Locate the cell with the specified text and output its [X, Y] center coordinate. 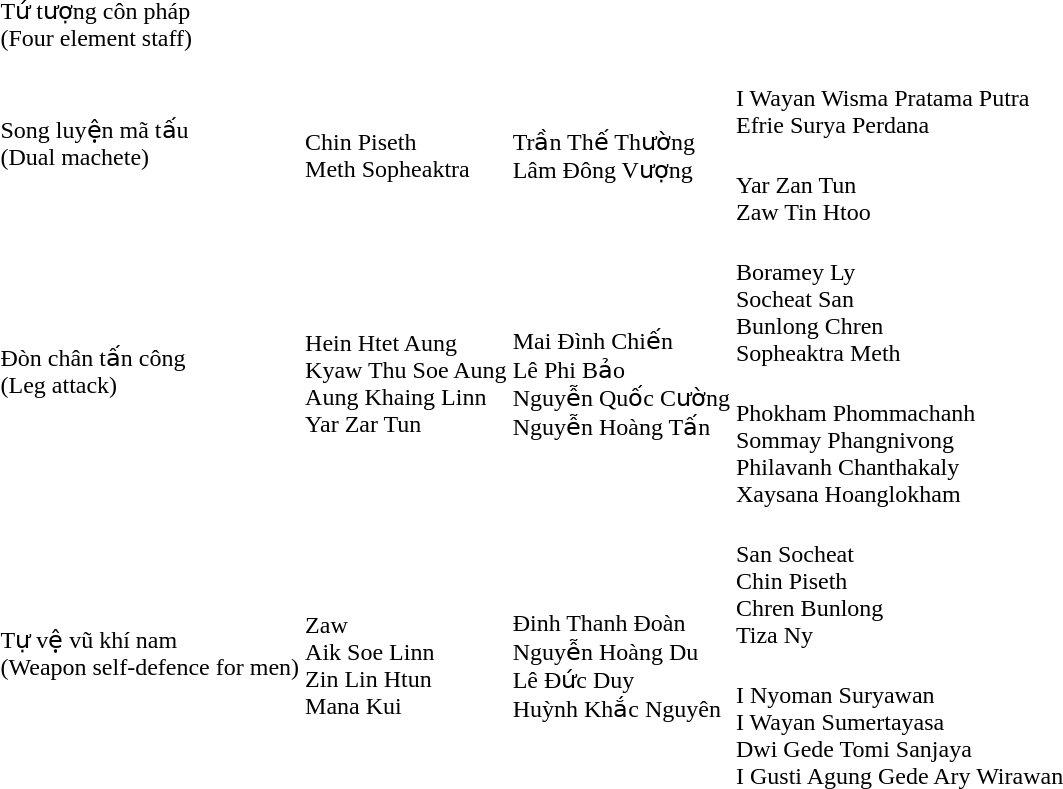
Mai Đình ChiếnLê Phi BảoNguyễn Quốc CườngNguyễn Hoàng Tấn [621, 370]
Trần Thế ThườngLâm Đông Vượng [621, 142]
Chin PisethMeth Sopheaktra [406, 142]
Hein Htet AungKyaw Thu Soe AungAung Khaing LinnYar Zar Tun [406, 370]
